Return the [X, Y] coordinate for the center point of the cell that contains the specified text.  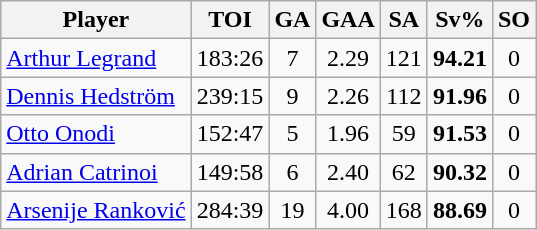
SA [404, 20]
Sv% [460, 20]
Otto Onodi [96, 134]
6 [292, 172]
Arthur Legrand [96, 58]
GA [292, 20]
239:15 [230, 96]
SO [514, 20]
91.96 [460, 96]
112 [404, 96]
152:47 [230, 134]
7 [292, 58]
94.21 [460, 58]
91.53 [460, 134]
183:26 [230, 58]
4.00 [348, 210]
Dennis Hedström [96, 96]
GAA [348, 20]
2.29 [348, 58]
121 [404, 58]
88.69 [460, 210]
90.32 [460, 172]
9 [292, 96]
TOI [230, 20]
Adrian Catrinoi [96, 172]
Arsenije Ranković [96, 210]
2.40 [348, 172]
2.26 [348, 96]
5 [292, 134]
284:39 [230, 210]
59 [404, 134]
Player [96, 20]
149:58 [230, 172]
62 [404, 172]
1.96 [348, 134]
168 [404, 210]
19 [292, 210]
